Capture the cell that displays the provided text and extract its [x, y] central coordinate. 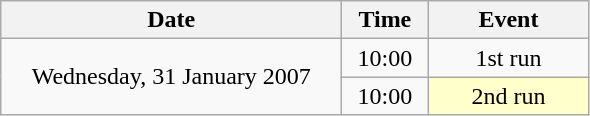
Date [172, 20]
Time [385, 20]
Event [508, 20]
Wednesday, 31 January 2007 [172, 77]
1st run [508, 58]
2nd run [508, 96]
